Extract the [X, Y] coordinate from the center of the cell holding the provided text.  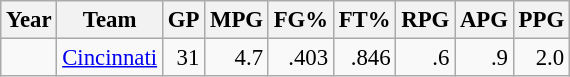
FG% [300, 20]
FT% [364, 20]
APG [484, 20]
MPG [237, 20]
PPG [541, 20]
.9 [484, 58]
.846 [364, 58]
2.0 [541, 58]
Year [29, 20]
.6 [426, 58]
Cincinnati [110, 58]
4.7 [237, 58]
GP [183, 20]
Team [110, 20]
RPG [426, 20]
31 [183, 58]
.403 [300, 58]
